For the text-containing cell, return its midpoint in (X, Y) coordinate format. 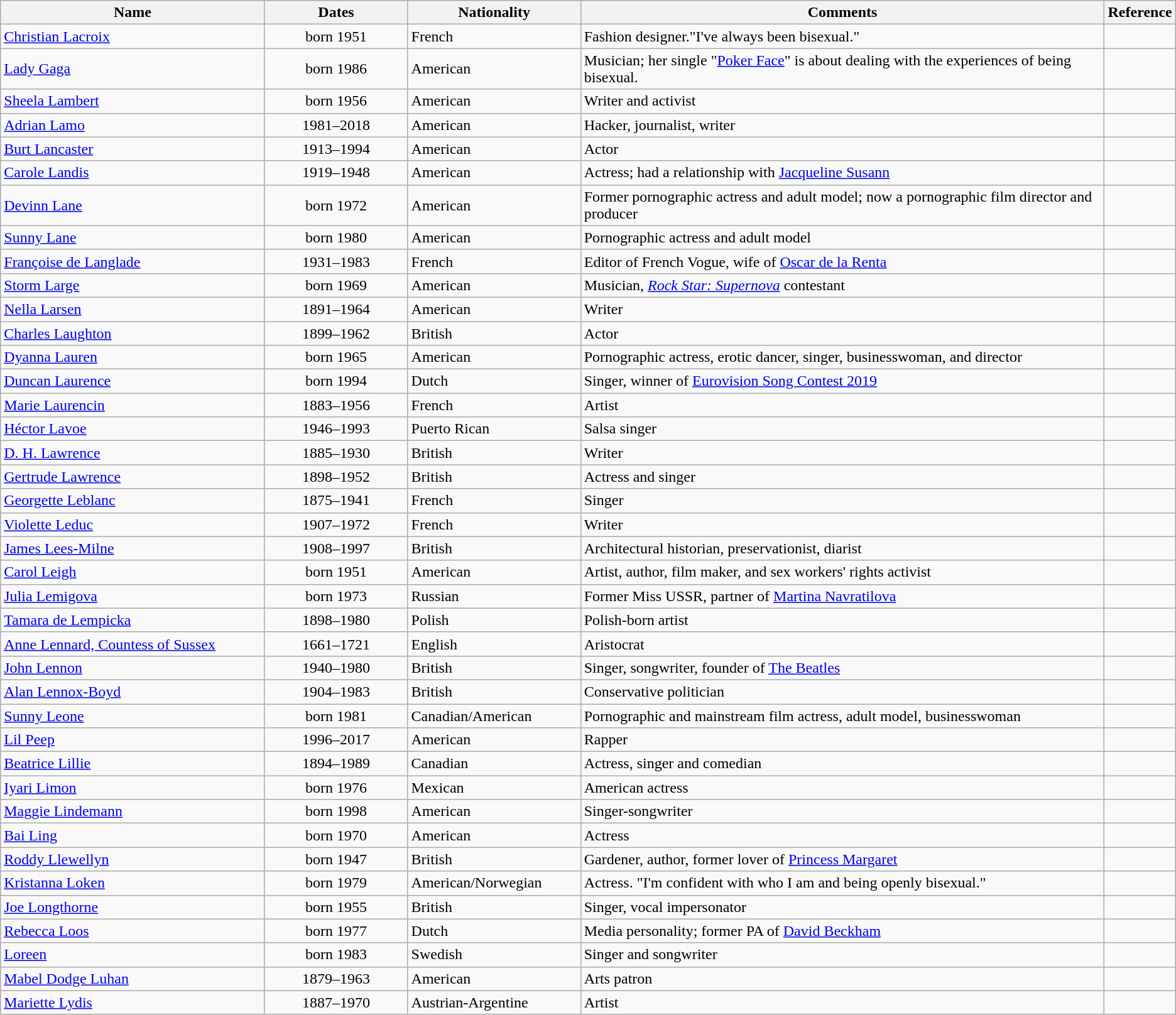
Singer and songwriter (842, 955)
1940–1980 (336, 668)
born 1981 (336, 715)
Polish-born artist (842, 620)
Singer (842, 501)
Comments (842, 13)
Nationality (494, 13)
Arts patron (842, 979)
1981–2018 (336, 125)
Joe Longthorne (133, 907)
born 1972 (336, 205)
Singer-songwriter (842, 811)
Charles Laughton (133, 334)
born 1994 (336, 381)
Musician, Rock Star: Supernova contestant (842, 285)
Mexican (494, 788)
1931–1983 (336, 261)
born 1947 (336, 859)
Dyanna Lauren (133, 357)
1919–1948 (336, 173)
Pornographic and mainstream film actress, adult model, businesswoman (842, 715)
Reference (1140, 13)
Georgette Leblanc (133, 501)
Julia Lemigova (133, 596)
born 1955 (336, 907)
Actress and singer (842, 477)
born 1965 (336, 357)
born 1956 (336, 101)
American/Norwegian (494, 883)
1996–2017 (336, 740)
Name (133, 13)
Lady Gaga (133, 69)
Hacker, journalist, writer (842, 125)
Austrian-Argentine (494, 1002)
Devinn Lane (133, 205)
1894–1989 (336, 764)
1899–1962 (336, 334)
Actress (842, 835)
Héctor Lavoe (133, 429)
1946–1993 (336, 429)
Singer, vocal impersonator (842, 907)
Gertrude Lawrence (133, 477)
Mabel Dodge Luhan (133, 979)
Lil Peep (133, 740)
Roddy Llewellyn (133, 859)
Artist, author, film maker, and sex workers' rights activist (842, 572)
James Lees-Milne (133, 548)
1875–1941 (336, 501)
born 1976 (336, 788)
Former Miss USSR, partner of Martina Navratilova (842, 596)
Musician; her single "Poker Face" is about dealing with the experiences of being bisexual. (842, 69)
Sunny Lane (133, 237)
Actress, singer and comedian (842, 764)
Singer, winner of Eurovision Song Contest 2019 (842, 381)
Pornographic actress, erotic dancer, singer, businesswoman, and director (842, 357)
1898–1980 (336, 620)
Anne Lennard, Countess of Sussex (133, 644)
Carole Landis (133, 173)
Singer, songwriter, founder of The Beatles (842, 668)
1879–1963 (336, 979)
born 1986 (336, 69)
Rebecca Loos (133, 931)
born 1969 (336, 285)
1908–1997 (336, 548)
Pornographic actress and adult model (842, 237)
1904–1983 (336, 692)
Puerto Rican (494, 429)
Architectural historian, preservationist, diarist (842, 548)
Conservative politician (842, 692)
Mariette Lydis (133, 1002)
Editor of French Vogue, wife of Oscar de la Renta (842, 261)
Sheela Lambert (133, 101)
1661–1721 (336, 644)
Marie Laurencin (133, 405)
Swedish (494, 955)
born 1998 (336, 811)
1913–1994 (336, 149)
Salsa singer (842, 429)
Storm Large (133, 285)
Tamara de Lempicka (133, 620)
Christian Lacroix (133, 36)
Nella Larsen (133, 309)
1885–1930 (336, 453)
Carol Leigh (133, 572)
Aristocrat (842, 644)
Iyari Limon (133, 788)
Writer and activist (842, 101)
1891–1964 (336, 309)
Adrian Lamo (133, 125)
born 1980 (336, 237)
Canadian (494, 764)
Polish (494, 620)
Media personality; former PA of David Beckham (842, 931)
Actress; had a relationship with Jacqueline Susann (842, 173)
English (494, 644)
Dates (336, 13)
born 1983 (336, 955)
Rapper (842, 740)
D. H. Lawrence (133, 453)
Former pornographic actress and adult model; now a pornographic film director and producer (842, 205)
Françoise de Langlade (133, 261)
Maggie Lindemann (133, 811)
Kristanna Loken (133, 883)
Fashion designer."I've always been bisexual." (842, 36)
1907–1972 (336, 524)
American actress (842, 788)
born 1977 (336, 931)
Russian (494, 596)
born 1979 (336, 883)
1883–1956 (336, 405)
1887–1970 (336, 1002)
Duncan Laurence (133, 381)
Gardener, author, former lover of Princess Margaret (842, 859)
Alan Lennox-Boyd (133, 692)
Sunny Leone (133, 715)
Bai Ling (133, 835)
Actress. "I'm confident with who I am and being openly bisexual." (842, 883)
John Lennon (133, 668)
born 1970 (336, 835)
Canadian/American (494, 715)
1898–1952 (336, 477)
Beatrice Lillie (133, 764)
Violette Leduc (133, 524)
born 1973 (336, 596)
Burt Lancaster (133, 149)
Loreen (133, 955)
